For the text-containing cell, return its midpoint in [X, Y] coordinate format. 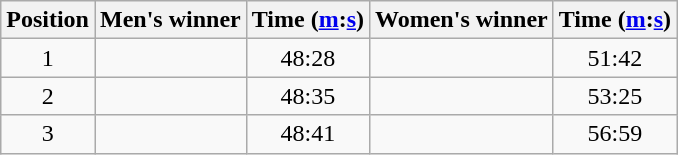
51:42 [614, 58]
Men's winner [170, 20]
Women's winner [462, 20]
56:59 [614, 134]
53:25 [614, 96]
48:28 [308, 58]
Position [48, 20]
1 [48, 58]
3 [48, 134]
48:35 [308, 96]
48:41 [308, 134]
2 [48, 96]
